Locate the cell with the specified text and output its (x, y) center coordinate. 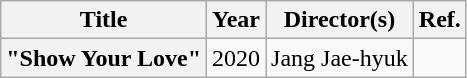
Year (236, 20)
Ref. (440, 20)
Jang Jae-hyuk (340, 58)
Title (104, 20)
2020 (236, 58)
Director(s) (340, 20)
"Show Your Love" (104, 58)
